Capture the cell that displays the provided text and extract its (X, Y) central coordinate. 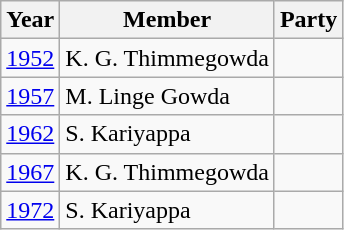
1962 (30, 134)
1952 (30, 58)
M. Linge Gowda (168, 96)
1957 (30, 96)
Member (168, 20)
Year (30, 20)
1967 (30, 172)
Party (308, 20)
1972 (30, 210)
